Return the (X, Y) coordinate for the center point of the cell that contains the specified text.  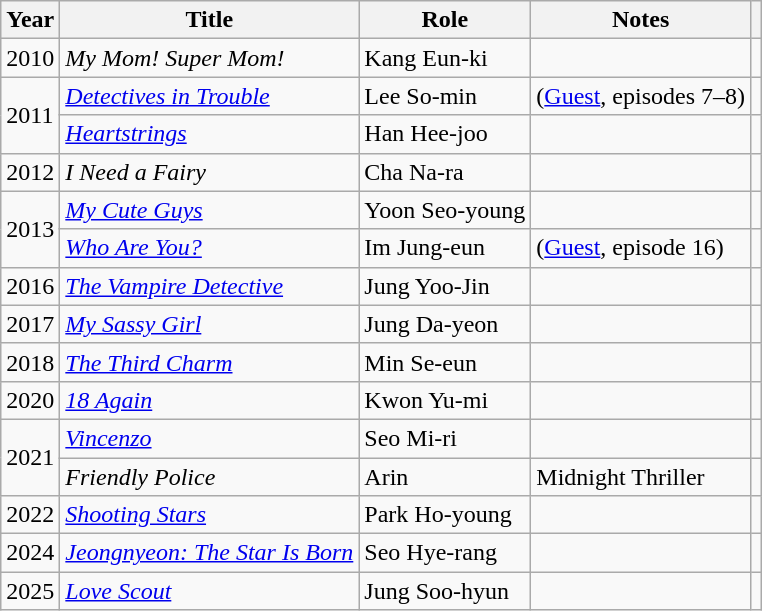
Seo Hye-rang (445, 553)
The Third Charm (210, 362)
2012 (30, 172)
2017 (30, 324)
Role (445, 20)
2020 (30, 400)
2013 (30, 229)
Midnight Thriller (641, 477)
2022 (30, 515)
(Guest, episodes 7–8) (641, 96)
Heartstrings (210, 134)
My Cute Guys (210, 210)
Lee So-min (445, 96)
Kang Eun-ki (445, 58)
Year (30, 20)
Friendly Police (210, 477)
My Sassy Girl (210, 324)
I Need a Fairy (210, 172)
Jung Soo-hyun (445, 591)
2016 (30, 286)
Who Are You? (210, 248)
The Vampire Detective (210, 286)
Han Hee-joo (445, 134)
Min Se-eun (445, 362)
Arin (445, 477)
2021 (30, 457)
Jeongnyeon: The Star Is Born (210, 553)
Jung Yoo-Jin (445, 286)
2018 (30, 362)
18 Again (210, 400)
Shooting Stars (210, 515)
2025 (30, 591)
Jung Da-yeon (445, 324)
Title (210, 20)
Seo Mi-ri (445, 438)
Yoon Seo-young (445, 210)
Kwon Yu-mi (445, 400)
Park Ho-young (445, 515)
Detectives in Trouble (210, 96)
(Guest, episode 16) (641, 248)
Vincenzo (210, 438)
Cha Na-ra (445, 172)
My Mom! Super Mom! (210, 58)
Im Jung-eun (445, 248)
2011 (30, 115)
Notes (641, 20)
2024 (30, 553)
Love Scout (210, 591)
2010 (30, 58)
